Identify which cell holds the provided text, then report its (X, Y) central coordinate. 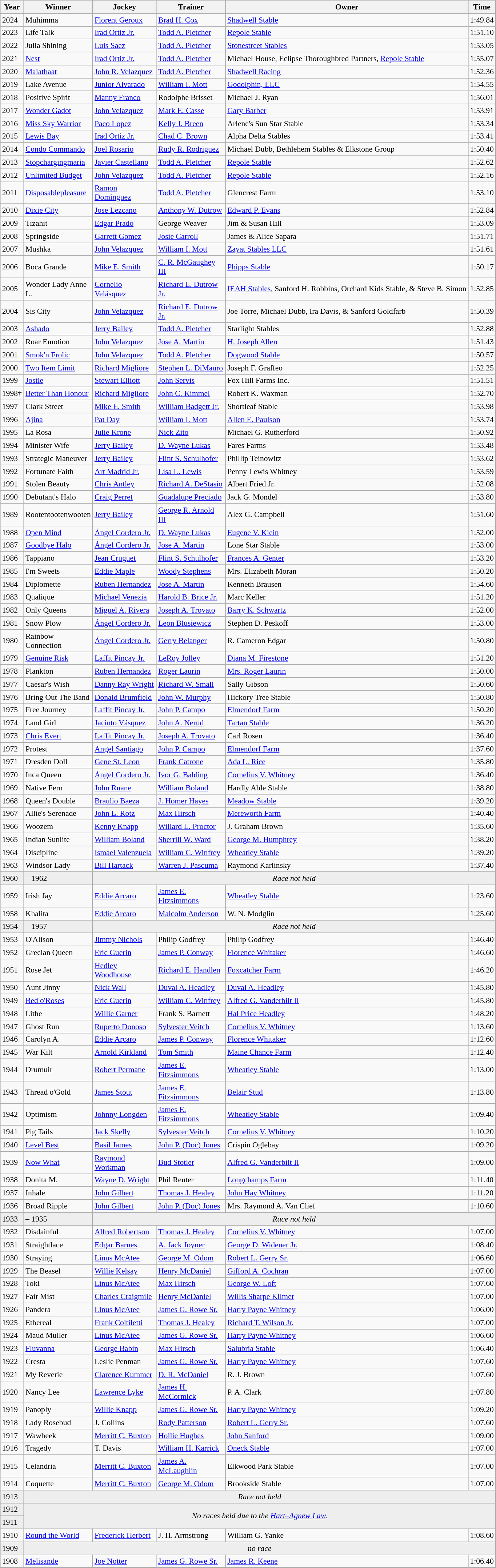
Allen E. Paulson (347, 420)
1944 (12, 1070)
1928 (12, 1284)
W. N. Modglin (347, 914)
1960 (12, 879)
Michael Dubb, Bethlehem Stables & Elkstone Group (347, 149)
2016 (12, 124)
Willis Sharpe Kilmer (347, 1297)
Hedley Woodhouse (124, 970)
1:51.60 (481, 515)
1:52.36 (481, 72)
La Rosa (58, 433)
2011 (12, 193)
Mark E. Casse (191, 111)
Hardly Able Stable (347, 788)
Eugene V. Klein (347, 533)
1933 (12, 1219)
Better Than Honour (58, 394)
1963 (12, 866)
Only Queens (58, 610)
Jean Cruguet (124, 558)
George R. Arnold III (191, 515)
1973 (12, 736)
1925 (12, 1323)
1997 (12, 407)
1978 (12, 671)
2017 (12, 111)
Bring Out The Band (58, 697)
no race (260, 1548)
Rudy R. Rodriguez (191, 149)
Jose Lezcano (124, 210)
Level Best (58, 1145)
Barry K. Schwartz (347, 610)
Jostle (58, 381)
1:49.84 (481, 20)
Lisa L. Lewis (191, 472)
Kenneth Brausen (347, 584)
1:53.41 (481, 136)
William Badgett Jr. (191, 407)
1:52.08 (481, 484)
Kenny Knapp (124, 827)
Fluvanna (58, 1349)
Jimmy Nichols (124, 940)
Carl Rosen (347, 736)
1939 (12, 1163)
2024 (12, 20)
2009 (12, 224)
John R. Velazquez (124, 72)
Joe Torre, Michael Dubb, Ira Davis, & Sanford Goldfarb (347, 311)
Hal Price Headley (347, 1014)
Jockey (124, 7)
Rose Jet (58, 970)
Nick Wall (124, 988)
Discipline (58, 853)
1929 (12, 1271)
Richard W. Small (191, 684)
Disdainful (58, 1232)
Queen's Double (58, 801)
1:35.60 (481, 827)
1966 (12, 827)
Nick Zito (191, 433)
Ethereal (58, 1323)
1919 (12, 1410)
Maine Chance Farm (347, 1052)
1974 (12, 723)
1940 (12, 1145)
Caesar's Wish (58, 684)
1:53.80 (481, 497)
1:35.80 (481, 762)
Fox Hill Farms Inc. (347, 381)
1:12.60 (481, 1039)
Miss Sky Warrior (58, 124)
Stolen Beauty (58, 484)
Broad Ripple (58, 1206)
Tartan Stable (347, 723)
Donald Brumfield (124, 697)
No races held due to the Hart–Agnew Law. (260, 1516)
J. Graham Brown (347, 827)
1992 (12, 472)
William H. Karrick (191, 1448)
Dresden Doll (58, 762)
Robert K. Waxman (347, 394)
Fares Farms (347, 446)
T. Davis (124, 1448)
Hickory Tree Stable (347, 697)
1936 (12, 1206)
1941 (12, 1132)
1:53.48 (481, 446)
Arnold Kirkland (124, 1052)
Willie Garner (124, 1014)
James & Alice Sapara (347, 236)
Debutant's Halo (58, 497)
Harold B. Brice Jr. (191, 597)
Willie Kelsay (124, 1271)
1914 (12, 1484)
1:37.40 (481, 866)
1983 (12, 597)
Chris Antley (124, 484)
Junior Alvarado (124, 85)
Miguel A. Rivera (124, 610)
2018 (12, 98)
1:53.34 (481, 124)
1:55.07 (481, 59)
1:46.20 (481, 970)
Jacinto Vásquez (124, 723)
Indian Sunlite (58, 840)
John L. Rotz (124, 814)
1917 (12, 1436)
1913 (12, 1497)
J. H. Armstrong (191, 1536)
LeRoy Jolley (191, 658)
2001 (12, 355)
1:38.20 (481, 840)
1987 (12, 545)
Danny Ray Wright (124, 684)
1931 (12, 1245)
1996 (12, 420)
IEAH Stables, Sanford H. Robbins, Orchard Kids Stable, & Steve B. Simon (347, 289)
Boca Grande (58, 267)
Rootentootenwooten (58, 515)
1:10.20 (481, 1132)
Ruperto Donoso (124, 1027)
1:53.05 (481, 46)
1:51.43 (481, 342)
Open Mind (58, 533)
Longchamps Farm (347, 1180)
Inhale (58, 1193)
1:46.60 (481, 953)
George Babin (124, 1349)
Craig Perret (124, 497)
1915 (12, 1466)
Malathaat (58, 72)
1946 (12, 1039)
Garrett Gomez (124, 236)
Zayat Stables LLC (347, 249)
Carolyn A. (58, 1039)
1949 (12, 1001)
1:53.62 (481, 458)
Michael House, Eclipse Thoroughbred Partners, Repole Stable (347, 59)
Leslie Penman (124, 1362)
Clarence Kummer (124, 1375)
William G. Yanke (347, 1536)
Joseph F. Graffeo (347, 368)
1922 (12, 1362)
Edgar Prado (124, 224)
1:51.71 (481, 236)
1:23.60 (481, 896)
1:50.57 (481, 355)
Rainbow Connection (58, 641)
1:52.88 (481, 329)
Sally Gibson (347, 684)
1:53.20 (481, 558)
Richard T. Wilson Jr. (347, 1323)
1947 (12, 1027)
Angel Santiago (124, 749)
Mrs. Raymond A. Van Clief (347, 1206)
1921 (12, 1375)
Leon Blusiewicz (191, 623)
1967 (12, 814)
Fair Mist (58, 1297)
Josie Carroll (191, 236)
1981 (12, 623)
Thread o'Gold (58, 1092)
1950 (12, 988)
Edgar Barnes (124, 1245)
1:50.17 (481, 267)
Year (12, 7)
Guadalupe Preciado (191, 497)
Wonder Gadot (58, 111)
1953 (12, 940)
Manny Franco (124, 98)
George M. Humphrey (347, 840)
Kelly J. Breen (191, 124)
1937 (12, 1193)
Sherrill W. Ward (191, 840)
1:38.80 (481, 788)
A. Jack Joyner (191, 1245)
2023 (12, 33)
– 1957 (58, 927)
1:52.85 (481, 289)
1975 (12, 710)
1968 (12, 801)
Springside (58, 236)
Drumuir (58, 1070)
1965 (12, 840)
Wawbeek (58, 1436)
Ada L. Rice (347, 762)
John Servis (191, 381)
1971 (12, 762)
Raymond Workman (124, 1163)
John C. Kimmel (191, 394)
John Hay Whitney (347, 1193)
Lone Star Stable (347, 545)
Frank Coltiletti (124, 1323)
Round the World (58, 1536)
Khalita (58, 914)
1977 (12, 684)
George Weaver (191, 224)
Woody Stephens (191, 572)
Tragedy (58, 1448)
Donita M. (58, 1180)
1948 (12, 1014)
Lithe (58, 1014)
Arlene's Sun Star Stable (347, 124)
2015 (12, 136)
Pat Day (124, 420)
Penny Lewis Whitney (347, 472)
Toki (58, 1284)
1:52.70 (481, 394)
1986 (12, 558)
Godolphin, LLC (347, 85)
Chad C. Brown (191, 136)
Ghost Run (58, 1027)
Life Talk (58, 33)
2013 (12, 163)
Allie's Serenade (58, 814)
Hollie Hughes (191, 1436)
1970 (12, 775)
Straying (58, 1258)
1:50.40 (481, 149)
1998† (12, 394)
Jack Skelly (124, 1132)
1954 (12, 927)
Bud Stotler (191, 1163)
J. Collins (124, 1423)
Elkwood Park Stable (347, 1466)
Ismael Valenzuela (124, 853)
Qualique (58, 597)
Roar Emotion (58, 342)
2007 (12, 249)
Florent Geroux (124, 20)
Genuine Risk (58, 658)
Trainer (191, 7)
1:12.40 (481, 1052)
The Beasel (58, 1271)
Malcolm Anderson (191, 914)
Shadwell Racing (347, 72)
1995 (12, 433)
2021 (12, 59)
Diana M. Firestone (347, 658)
Basil James (124, 1145)
Meadow Stable (347, 801)
Stephen D. Peskoff (347, 623)
Free Journey (58, 710)
Charles Craigmile (124, 1297)
Salubria Stable (347, 1349)
James A. McLaughlin (191, 1466)
Chris Evert (58, 736)
1982 (12, 610)
Clark Street (58, 407)
Stopchargingmaria (58, 163)
1:50.00 (481, 671)
Alfred Robertson (124, 1232)
Glencrest Farm (347, 193)
John W. Murphy (191, 697)
John Ruane (124, 788)
1972 (12, 749)
1:11.40 (481, 1180)
Roger Laurin (191, 671)
Unlimited Budget (58, 175)
2002 (12, 342)
1909 (12, 1548)
– 1935 (58, 1219)
1976 (12, 697)
Cresta (58, 1362)
Minister Wife (58, 446)
Mereworth Farm (347, 814)
1:13.80 (481, 1092)
1:08.60 (481, 1536)
1927 (12, 1297)
1993 (12, 458)
Frances A. Genter (347, 558)
1:51.61 (481, 249)
George W. Loft (347, 1284)
1:13.00 (481, 1070)
Pandera (58, 1310)
Optimism (58, 1115)
Luis Saez (124, 46)
1938 (12, 1180)
Frank S. Barnett (191, 1014)
Richard E. Handlen (191, 970)
Positive Spirit (58, 98)
1912 (12, 1509)
Belair Stud (347, 1092)
Bed o'Roses (58, 1001)
Warren J. Pascuma (191, 866)
Richard A. DeStasio (191, 484)
Strategic Maneuver (58, 458)
1:53.10 (481, 193)
2019 (12, 85)
Tizahit (58, 224)
1:52.25 (481, 368)
1:10.60 (481, 1206)
1918 (12, 1423)
Michael Venezia (124, 597)
Native Fern (58, 788)
Gary Barber (347, 111)
Phillip Teinowitz (347, 458)
1979 (12, 658)
1:36.20 (481, 723)
Ajina (58, 420)
James H. McCormick (191, 1392)
Javier Castellano (124, 163)
Starlight Stables (347, 329)
2010 (12, 210)
Michael G. Rutherford (347, 433)
1:53.91 (481, 111)
1:54.55 (481, 85)
1:50.60 (481, 684)
Jim & Susan Hill (347, 224)
Ramon Domínguez (124, 193)
D. R. McDaniel (191, 1375)
John A. Nerud (191, 723)
1:53.59 (481, 472)
Now What (58, 1163)
1:06.00 (481, 1310)
Diplomette (58, 584)
Albert Fried Jr. (347, 484)
John Sanford (347, 1436)
Crispin Oglebay (347, 1145)
1911 (12, 1523)
Foxcatcher Farm (347, 970)
1:11.20 (481, 1193)
Celandria (58, 1466)
Raymond Karlinsky (347, 866)
1:52.16 (481, 175)
Melisande (58, 1561)
Land Girl (58, 723)
1910 (12, 1536)
Sis City (58, 311)
1:09.40 (481, 1115)
Goodbye Halo (58, 545)
1:37.60 (481, 749)
Gerry Belanger (191, 641)
Aunt Jinny (58, 988)
Marc Keller (347, 597)
Dogwood Stable (347, 355)
1942 (12, 1115)
Cornelio Velásquez (124, 289)
2000 (12, 368)
Lake Avenue (58, 85)
Julie Krone (124, 433)
1958 (12, 914)
Joel Rosario (124, 149)
Irish Jay (58, 896)
1916 (12, 1448)
1920 (12, 1392)
Stephen L. DiMauro (191, 368)
2014 (12, 149)
Rody Patterson (191, 1423)
1:25.60 (481, 914)
1930 (12, 1258)
Michael J. Ryan (347, 98)
Anthony W. Dutrow (191, 210)
Maud Muller (58, 1336)
1:53.09 (481, 224)
Lawrence Lyke (124, 1392)
1945 (12, 1052)
I'm Sweets (58, 572)
Nancy Lee (58, 1392)
1990 (12, 497)
Time (481, 7)
2020 (12, 72)
H. Joseph Allen (347, 342)
Windsor Lady (58, 866)
Gene St. Leon (124, 762)
James R. Keene (347, 1561)
2008 (12, 236)
Two Item Limit (58, 368)
Disposablepleasure (58, 193)
Tom Smith (191, 1052)
Ashado (58, 329)
1:52.62 (481, 163)
P. A. Clark (347, 1392)
Mushka (58, 249)
Art Madrid Jr. (124, 472)
Dixie City (58, 210)
George D. Widener Jr. (347, 1245)
Braulio Baeza (124, 801)
Edward P. Evans (347, 210)
Robert Permane (124, 1070)
1:40.40 (481, 814)
1:08.40 (481, 1245)
Coquette (58, 1484)
1980 (12, 641)
Wonder Lady Anne L. (58, 289)
2022 (12, 46)
Fortunate Faith (58, 472)
J. Homer Hayes (191, 801)
Phil Reuter (191, 1180)
Paco Lopez (124, 124)
Shadwell Stable (347, 20)
Gifford A. Cochran (347, 1271)
1969 (12, 788)
1:53.98 (481, 407)
1:07.80 (481, 1392)
R. J. Brown (347, 1375)
Frank Catrone (191, 762)
Willard L. Proctor (191, 827)
Alpha Delta Stables (347, 136)
1985 (12, 572)
Panoply (58, 1410)
Oneck Stable (347, 1448)
Phipps Stable (347, 267)
Smok'n Frolic (58, 355)
Stonestreet Stables (347, 46)
1:51.10 (481, 33)
1932 (12, 1232)
Willie Knapp (124, 1410)
1:54.60 (481, 584)
Wayne D. Wright (124, 1180)
1999 (12, 381)
1:46.40 (481, 940)
Brad H. Cox (191, 20)
Mrs. Elizabeth Moran (347, 572)
1:56.01 (481, 98)
1988 (12, 533)
Inca Queen (58, 775)
1:52.84 (481, 210)
1:53.74 (481, 420)
2005 (12, 289)
Muhimma (58, 20)
1984 (12, 584)
James Stout (124, 1092)
1943 (12, 1092)
My Reverie (58, 1375)
1926 (12, 1310)
2004 (12, 311)
O'Alison (58, 940)
Owner (347, 7)
Plankton (58, 671)
1924 (12, 1336)
Grecian Queen (58, 953)
Julia Shining (58, 46)
Alex G. Campbell (347, 515)
Stewart Elliott (124, 381)
Rodolphe Brisset (191, 98)
Woozem (58, 827)
2012 (12, 175)
Frederick Herbert (124, 1536)
Mrs. Roger Laurin (347, 671)
Lewis Bay (58, 136)
C. R. McGaughey III (191, 267)
1:51.51 (481, 381)
1994 (12, 446)
Jack G. Mondel (347, 497)
1989 (12, 515)
1991 (12, 484)
Tappiano (58, 558)
Ivor G. Balding (191, 775)
Brookside Stable (347, 1484)
2003 (12, 329)
R. Cameron Edgar (347, 641)
Shortleaf Stable (347, 407)
War Kilt (58, 1052)
1908 (12, 1561)
Lady Rosebud (58, 1423)
Johnny Longden (124, 1115)
1951 (12, 970)
Protest (58, 749)
1:13.60 (481, 1027)
1923 (12, 1349)
Condo Commando (58, 149)
Joe Notter (124, 1561)
1:48.20 (481, 1014)
1:50.92 (481, 433)
Bill Hartack (124, 866)
1959 (12, 896)
Pig Tails (58, 1132)
Straightlace (58, 1245)
Nest (58, 59)
Snow Plow (58, 623)
– 1962 (58, 879)
Eddie Maple (124, 572)
1:50.39 (481, 311)
1964 (12, 853)
1952 (12, 953)
Winner (58, 7)
2006 (12, 267)
